Provide the (x, y) coordinate of the cell's center where the given text is located.  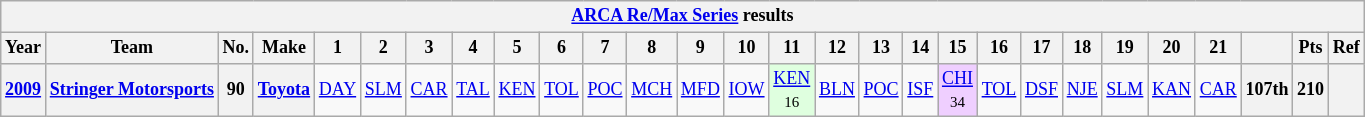
10 (746, 48)
DSF (1042, 90)
3 (429, 48)
KEN (517, 90)
Ref (1346, 48)
No. (236, 48)
14 (920, 48)
MFD (701, 90)
9 (701, 48)
20 (1172, 48)
17 (1042, 48)
210 (1311, 90)
21 (1218, 48)
Team (132, 48)
Year (24, 48)
DAY (337, 90)
Make (284, 48)
ISF (920, 90)
KEN16 (792, 90)
KAN (1172, 90)
1 (337, 48)
12 (838, 48)
7 (605, 48)
NJE (1082, 90)
IOW (746, 90)
15 (958, 48)
5 (517, 48)
4 (473, 48)
16 (998, 48)
18 (1082, 48)
8 (652, 48)
Stringer Motorsports (132, 90)
TAL (473, 90)
13 (881, 48)
BLN (838, 90)
2009 (24, 90)
ARCA Re/Max Series results (682, 16)
11 (792, 48)
6 (562, 48)
Toyota (284, 90)
19 (1125, 48)
2 (383, 48)
107th (1267, 90)
Pts (1311, 48)
MCH (652, 90)
CHI34 (958, 90)
90 (236, 90)
